Scan for the cell matching the given text and deliver its [X, Y] coordinate at center. 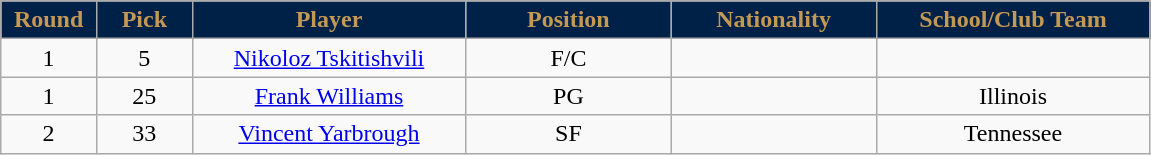
Round [49, 20]
Nationality [774, 20]
2 [49, 134]
School/Club Team [1013, 20]
SF [568, 134]
Vincent Yarbrough [329, 134]
25 [144, 96]
Nikoloz Tskitishvili [329, 58]
Position [568, 20]
Tennessee [1013, 134]
Frank Williams [329, 96]
F/C [568, 58]
Pick [144, 20]
Illinois [1013, 96]
Player [329, 20]
33 [144, 134]
PG [568, 96]
5 [144, 58]
